Extract the (x, y) coordinate from the center of the cell holding the provided text.  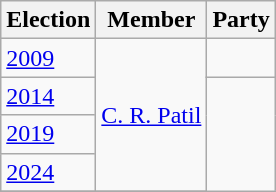
2024 (48, 172)
2009 (48, 58)
C. R. Patil (152, 115)
2019 (48, 134)
Party (241, 20)
Member (152, 20)
Election (48, 20)
2014 (48, 96)
